For the text-containing cell, return its midpoint in (x, y) coordinate format. 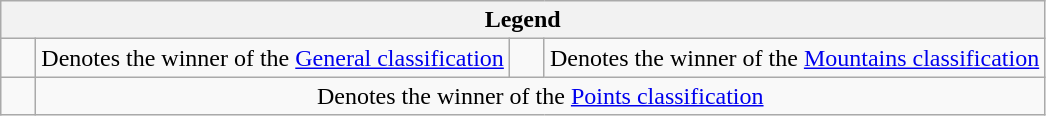
Denotes the winner of the Mountains classification (794, 58)
Legend (523, 20)
Denotes the winner of the Points classification (540, 96)
Denotes the winner of the General classification (273, 58)
